Scan for the cell matching the given text and deliver its [x, y] coordinate at center. 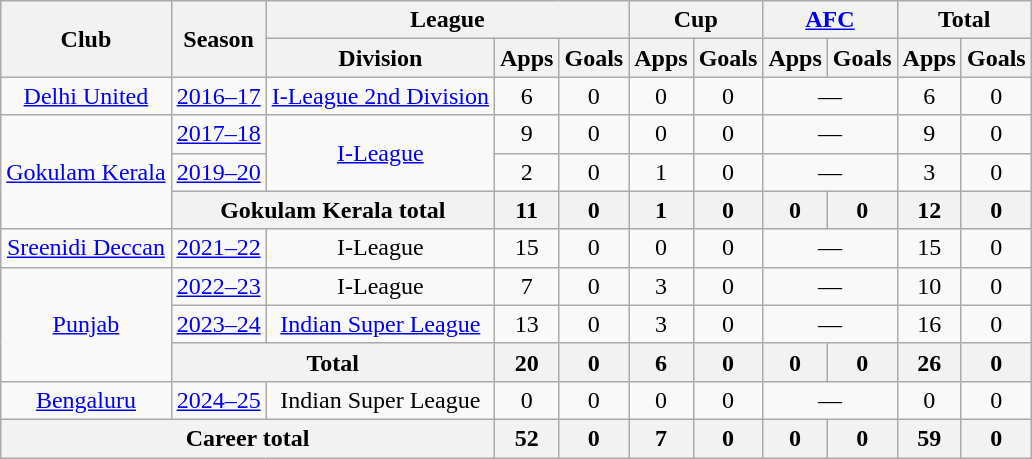
59 [929, 438]
Delhi United [86, 96]
Bengaluru [86, 400]
Gokulam Kerala [86, 172]
11 [527, 210]
2016–17 [218, 96]
AFC [830, 20]
2023–24 [218, 324]
2019–20 [218, 172]
2022–23 [218, 286]
12 [929, 210]
Sreenidi Deccan [86, 248]
2024–25 [218, 400]
Cup [696, 20]
10 [929, 286]
20 [527, 362]
26 [929, 362]
Division [380, 58]
Club [86, 39]
Career total [248, 438]
16 [929, 324]
2021–22 [218, 248]
13 [527, 324]
League [448, 20]
2017–18 [218, 134]
Punjab [86, 324]
Season [218, 39]
I-League 2nd Division [380, 96]
52 [527, 438]
Gokulam Kerala total [332, 210]
2 [527, 172]
